Output the (X, Y) coordinate of the center of the cell containing the given text.  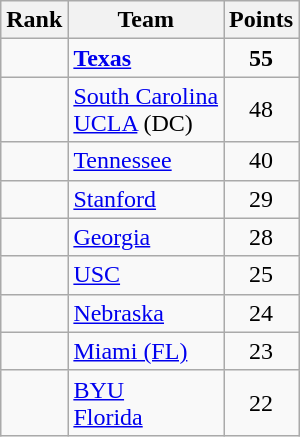
Stanford (146, 199)
Points (262, 20)
Tennessee (146, 161)
55 (262, 58)
48 (262, 110)
28 (262, 237)
Rank (34, 20)
Nebraska (146, 313)
40 (262, 161)
25 (262, 275)
Georgia (146, 237)
BYUFlorida (146, 402)
29 (262, 199)
Team (146, 20)
24 (262, 313)
USC (146, 275)
South CarolinaUCLA (DC) (146, 110)
Texas (146, 58)
Miami (FL) (146, 351)
23 (262, 351)
22 (262, 402)
